For the text-containing cell, return its midpoint in [x, y] coordinate format. 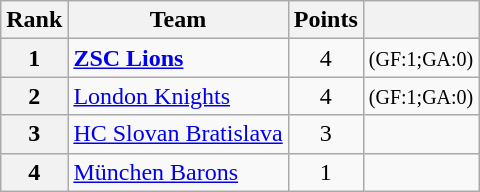
Team [178, 20]
München Barons [178, 172]
2 [34, 96]
ZSC Lions [178, 58]
Points [326, 20]
HC Slovan Bratislava [178, 134]
Rank [34, 20]
London Knights [178, 96]
